From the cell containing the given text, extract its center point as (X, Y) coordinate. 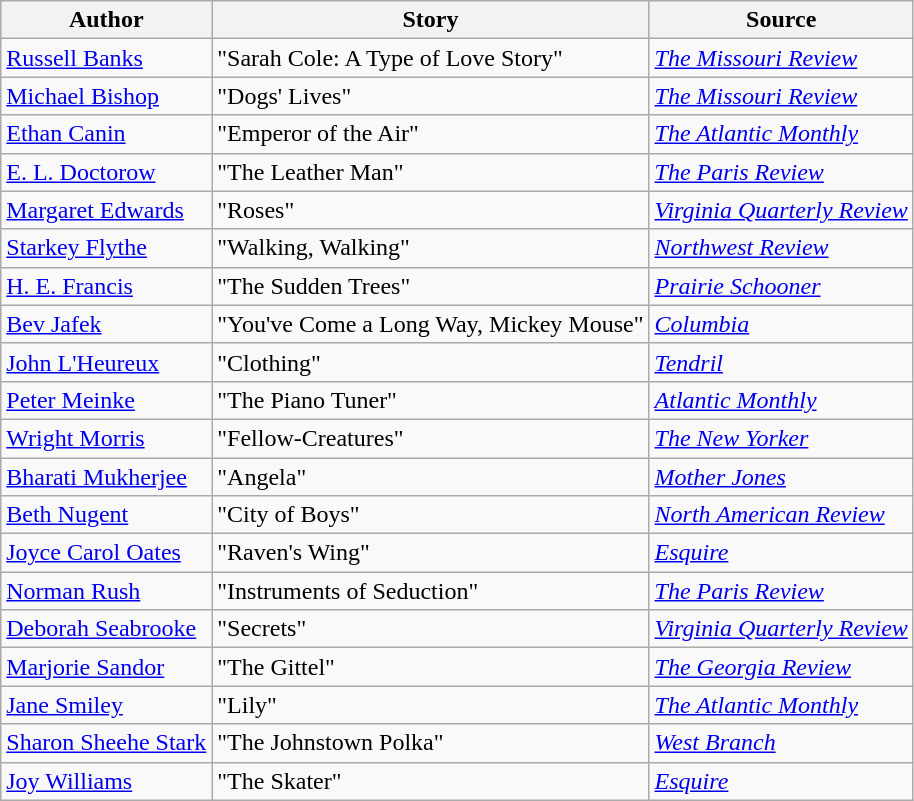
Marjorie Sandor (106, 667)
Joyce Carol Oates (106, 553)
"Walking, Walking" (430, 248)
"Instruments of Seduction" (430, 591)
H. E. Francis (106, 286)
Mother Jones (781, 477)
Columbia (781, 324)
"Roses" (430, 210)
"City of Boys" (430, 515)
Bev Jafek (106, 324)
Source (781, 20)
Northwest Review (781, 248)
"The Piano Tuner" (430, 400)
West Branch (781, 743)
North American Review (781, 515)
Story (430, 20)
"The Gittel" (430, 667)
"Lily" (430, 705)
The Georgia Review (781, 667)
"Emperor of the Air" (430, 134)
Sharon Sheehe Stark (106, 743)
Bharati Mukherjee (106, 477)
Author (106, 20)
Norman Rush (106, 591)
Atlantic Monthly (781, 400)
"The Leather Man" (430, 172)
Wright Morris (106, 438)
"You've Come a Long Way, Mickey Mouse" (430, 324)
Michael Bishop (106, 96)
Prairie Schooner (781, 286)
"The Skater" (430, 781)
Russell Banks (106, 58)
E. L. Doctorow (106, 172)
"Sarah Cole: A Type of Love Story" (430, 58)
Starkey Flythe (106, 248)
"Clothing" (430, 362)
"Angela" (430, 477)
"Secrets" (430, 629)
"Dogs' Lives" (430, 96)
"Raven's Wing" (430, 553)
Joy Williams (106, 781)
The New Yorker (781, 438)
Peter Meinke (106, 400)
John L'Heureux (106, 362)
Ethan Canin (106, 134)
"The Johnstown Polka" (430, 743)
Tendril (781, 362)
Deborah Seabrooke (106, 629)
Jane Smiley (106, 705)
Margaret Edwards (106, 210)
"The Sudden Trees" (430, 286)
"Fellow-Creatures" (430, 438)
Beth Nugent (106, 515)
